Identify which cell holds the provided text, then report its [x, y] central coordinate. 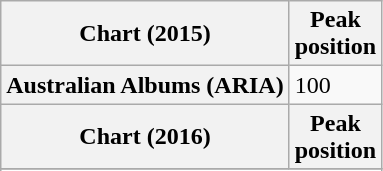
Australian Albums (ARIA) [145, 85]
Chart (2015) [145, 34]
100 [335, 85]
Chart (2016) [145, 136]
